From the cell containing the given text, extract its center point as [x, y] coordinate. 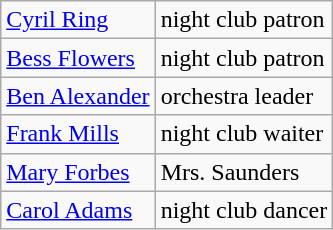
orchestra leader [244, 96]
Frank Mills [78, 134]
Ben Alexander [78, 96]
Mrs. Saunders [244, 172]
Cyril Ring [78, 20]
Carol Adams [78, 210]
Mary Forbes [78, 172]
night club waiter [244, 134]
Bess Flowers [78, 58]
night club dancer [244, 210]
